Search for the cell housing the specified text and yield its (X, Y) center coordinate. 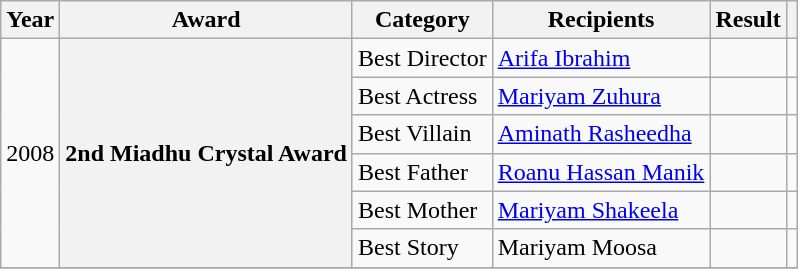
Mariyam Zuhura (601, 96)
Best Actress (422, 96)
Year (30, 20)
Best Mother (422, 210)
Roanu Hassan Manik (601, 172)
Result (748, 20)
Category (422, 20)
Best Father (422, 172)
2008 (30, 153)
Best Director (422, 58)
Mariyam Moosa (601, 248)
Mariyam Shakeela (601, 210)
Aminath Rasheedha (601, 134)
Best Villain (422, 134)
Best Story (422, 248)
Recipients (601, 20)
Award (206, 20)
Arifa Ibrahim (601, 58)
2nd Miadhu Crystal Award (206, 153)
